Search for the cell housing the specified text and yield its [X, Y] center coordinate. 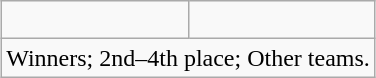
Winners; 2nd–4th place; Other teams. [188, 58]
